Search for the cell housing the specified text and yield its [x, y] center coordinate. 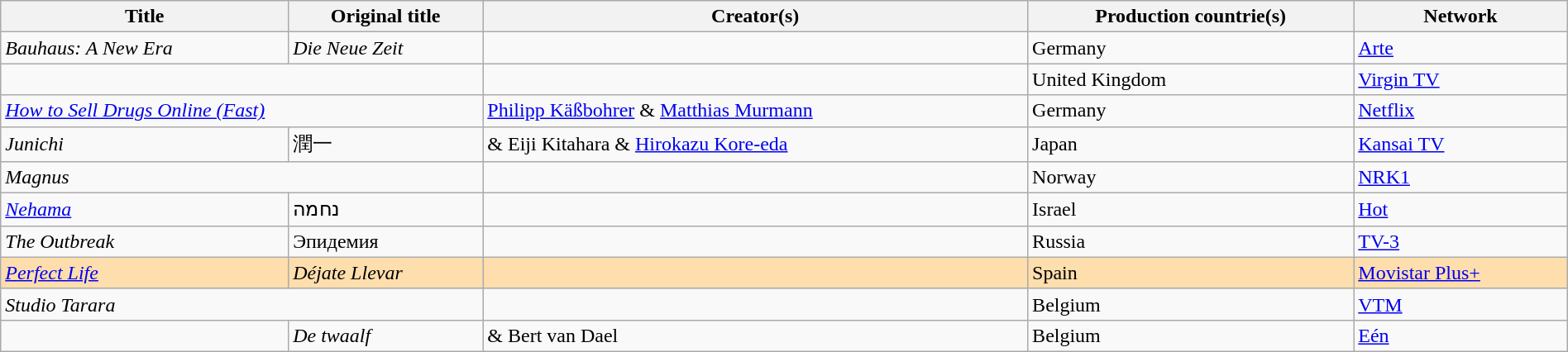
Nehama [145, 210]
Title [145, 17]
潤一 [385, 144]
VTM [1460, 304]
Network [1460, 17]
Junichi [145, 144]
Perfect Life [145, 273]
Norway [1191, 178]
Movistar Plus+ [1460, 273]
Eén [1460, 335]
De twaalf [385, 335]
Virgin TV [1460, 79]
Bauhaus: A New Era [145, 48]
Arte [1460, 48]
& Eiji Kitahara & Hirokazu Kore-eda [756, 144]
Die Neue Zeit [385, 48]
The Outbreak [145, 241]
Studio Tarara [241, 304]
Original title [385, 17]
Netflix [1460, 111]
Déjate Llevar [385, 273]
& Bert van Dael [756, 335]
Spain [1191, 273]
How to Sell Drugs Online (Fast) [241, 111]
Japan [1191, 144]
נחמה [385, 210]
United Kingdom [1191, 79]
TV-3 [1460, 241]
Russia [1191, 241]
Hot [1460, 210]
Kansai TV [1460, 144]
Creator(s) [756, 17]
Philipp Käßbohrer & Matthias Murmann [756, 111]
Production countrie(s) [1191, 17]
Israel [1191, 210]
Эпидемия [385, 241]
NRK1 [1460, 178]
Magnus [241, 178]
